Scan for the cell matching the given text and deliver its [X, Y] coordinate at center. 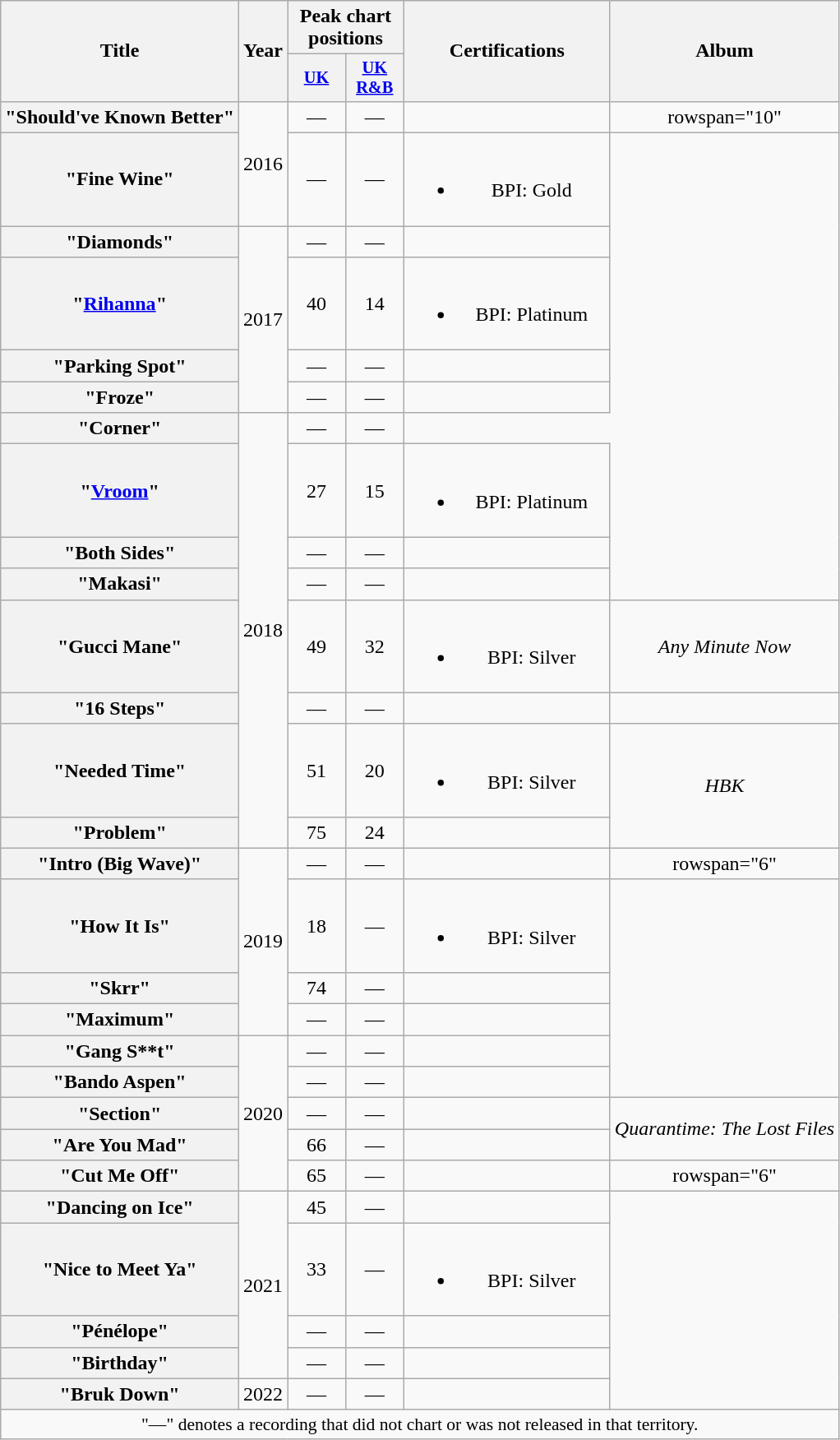
75 [317, 832]
2022 [263, 1394]
rowspan="10" [724, 117]
"Are You Mad" [120, 1145]
"Vroom" [120, 490]
2020 [263, 1114]
"Parking Spot" [120, 366]
"—" denotes a recording that did not chart or was not released in that territory. [420, 1424]
Title [120, 51]
Peak chart positions [346, 28]
Quarantime: The Lost Files [724, 1129]
Certifications [506, 51]
"Froze" [120, 397]
Year [263, 51]
"Rihanna" [120, 304]
15 [375, 490]
51 [317, 770]
18 [317, 926]
"Gang S**t" [120, 1051]
"How It Is" [120, 926]
"Bruk Down" [120, 1394]
"Dancing on Ice" [120, 1207]
66 [317, 1145]
"Makasi" [120, 584]
14 [375, 304]
45 [317, 1207]
"16 Steps" [120, 708]
Any Minute Now [724, 646]
"Fine Wine" [120, 179]
"Maximum" [120, 1020]
UK [317, 78]
74 [317, 988]
"Intro (Big Wave)" [120, 864]
"Birthday" [120, 1363]
24 [375, 832]
49 [317, 646]
32 [375, 646]
2021 [263, 1285]
"Corner" [120, 428]
"Needed Time" [120, 770]
"Should've Known Better" [120, 117]
"Problem" [120, 832]
27 [317, 490]
"Pénélope" [120, 1331]
65 [317, 1176]
2017 [263, 319]
"Nice to Meet Ya" [120, 1270]
"Skrr" [120, 988]
Album [724, 51]
"Cut Me Off" [120, 1176]
"Both Sides" [120, 553]
2018 [263, 631]
20 [375, 770]
"Section" [120, 1114]
UKR&B [375, 78]
HBK [724, 786]
"Gucci Mane" [120, 646]
BPI: Gold [506, 179]
33 [317, 1270]
2016 [263, 163]
"Bando Aspen" [120, 1082]
2019 [263, 941]
"Diamonds" [120, 242]
40 [317, 304]
